Output the (X, Y) coordinate of the center of the cell containing the given text.  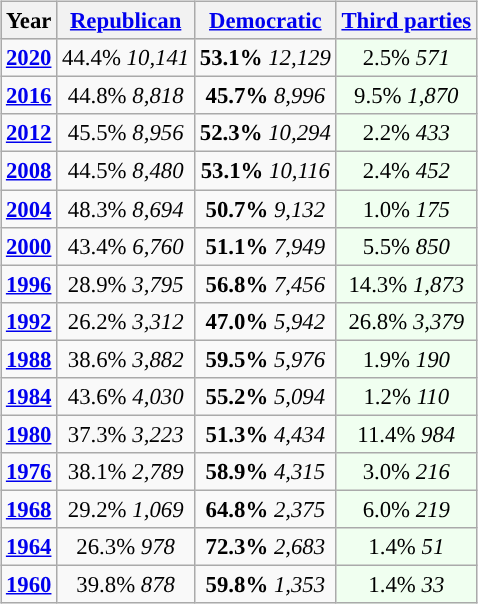
43.4% 6,760 (126, 246)
51.1% 7,949 (266, 246)
44.5% 8,480 (126, 171)
51.3% 4,434 (266, 434)
14.3% 1,873 (406, 284)
Democratic (266, 21)
38.1% 2,789 (126, 472)
2016 (29, 96)
59.5% 5,976 (266, 359)
48.3% 8,694 (126, 209)
2.5% 571 (406, 58)
59.8% 1,353 (266, 584)
1980 (29, 434)
1.2% 110 (406, 396)
1.4% 51 (406, 547)
2.4% 452 (406, 171)
38.6% 3,882 (126, 359)
43.6% 4,030 (126, 396)
2.2% 433 (406, 133)
26.2% 3,312 (126, 321)
1.0% 175 (406, 209)
Third parties (406, 21)
3.0% 216 (406, 472)
1968 (29, 509)
45.7% 8,996 (266, 96)
52.3% 10,294 (266, 133)
44.4% 10,141 (126, 58)
53.1% 12,129 (266, 58)
26.8% 3,379 (406, 321)
44.8% 8,818 (126, 96)
2012 (29, 133)
28.9% 3,795 (126, 284)
1988 (29, 359)
29.2% 1,069 (126, 509)
58.9% 4,315 (266, 472)
1992 (29, 321)
Year (29, 21)
1964 (29, 547)
11.4% 984 (406, 434)
2008 (29, 171)
53.1% 10,116 (266, 171)
56.8% 7,456 (266, 284)
26.3% 978 (126, 547)
5.5% 850 (406, 246)
Republican (126, 21)
50.7% 9,132 (266, 209)
1996 (29, 284)
2004 (29, 209)
1.9% 190 (406, 359)
45.5% 8,956 (126, 133)
1976 (29, 472)
2020 (29, 58)
37.3% 3,223 (126, 434)
64.8% 2,375 (266, 509)
1.4% 33 (406, 584)
9.5% 1,870 (406, 96)
47.0% 5,942 (266, 321)
39.8% 878 (126, 584)
2000 (29, 246)
6.0% 219 (406, 509)
1960 (29, 584)
55.2% 5,094 (266, 396)
1984 (29, 396)
72.3% 2,683 (266, 547)
